Provide the [x, y] coordinate of the cell's center where the given text is located.  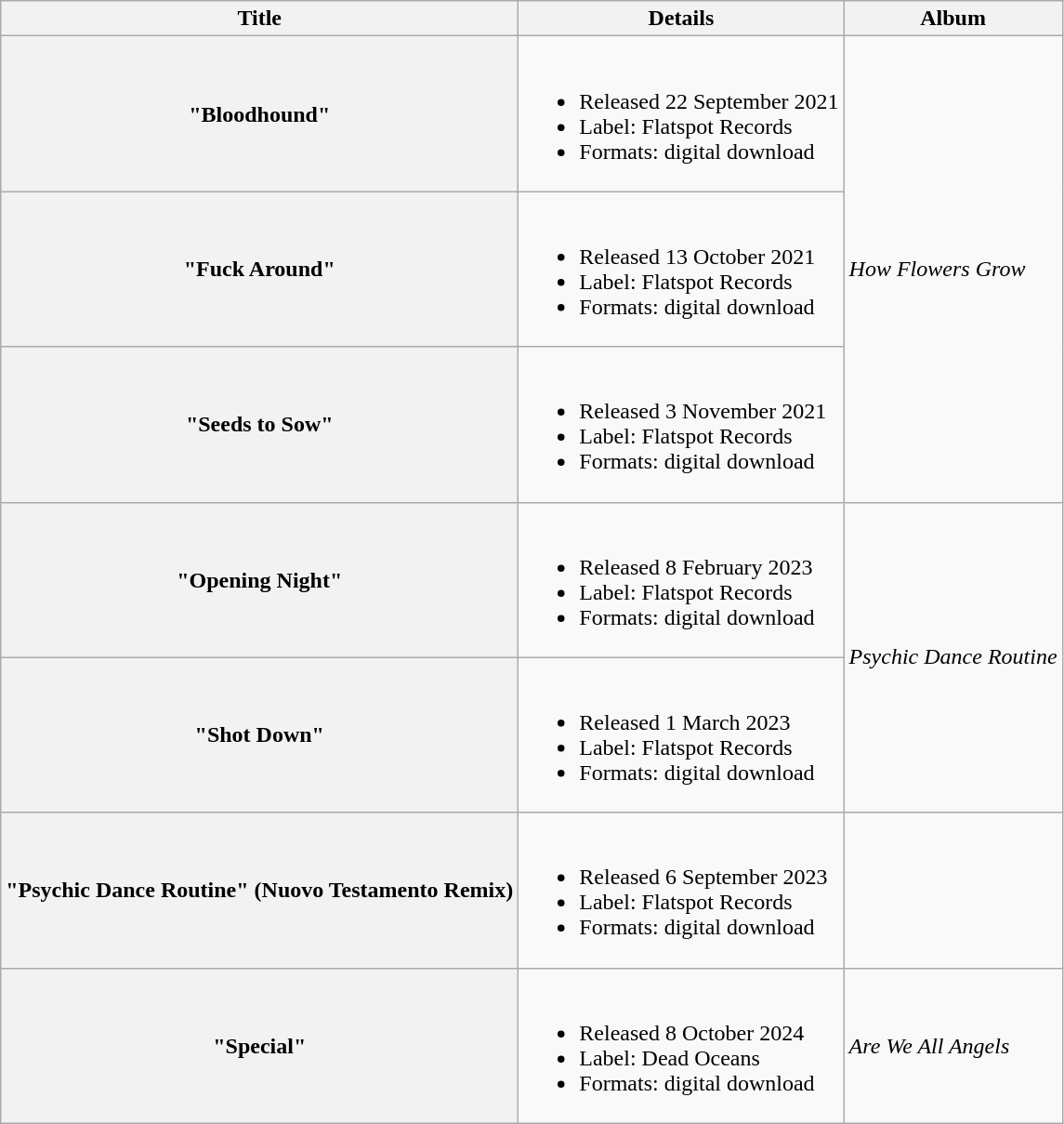
Psychic Dance Routine [953, 657]
Released 6 September 2023Label: Flatspot RecordsFormats: digital download [681, 891]
How Flowers Grow [953, 270]
Are We All Angels [953, 1045]
"Psychic Dance Routine" (Nuovo Testamento Remix) [260, 891]
Album [953, 19]
"Shot Down" [260, 734]
"Bloodhound" [260, 113]
Released 8 February 2023Label: Flatspot RecordsFormats: digital download [681, 580]
Released 8 October 2024Label: Dead OceansFormats: digital download [681, 1045]
Released 1 March 2023Label: Flatspot RecordsFormats: digital download [681, 734]
Details [681, 19]
"Fuck Around" [260, 270]
Released 13 October 2021Label: Flatspot RecordsFormats: digital download [681, 270]
"Opening Night" [260, 580]
Released 3 November 2021Label: Flatspot RecordsFormats: digital download [681, 424]
"Seeds to Sow" [260, 424]
Released 22 September 2021Label: Flatspot RecordsFormats: digital download [681, 113]
"Special" [260, 1045]
Title [260, 19]
